Search for the cell housing the specified text and yield its (X, Y) center coordinate. 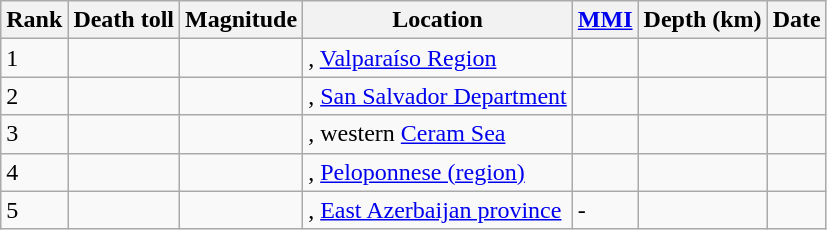
3 (34, 134)
Location (438, 20)
MMI (605, 20)
- (605, 210)
4 (34, 172)
, Peloponnese (region) (438, 172)
1 (34, 58)
Date (796, 20)
, East Azerbaijan province (438, 210)
2 (34, 96)
Depth (km) (702, 20)
, Valparaíso Region (438, 58)
Magnitude (242, 20)
Death toll (124, 20)
Rank (34, 20)
, western Ceram Sea (438, 134)
5 (34, 210)
, San Salvador Department (438, 96)
